Capture the cell that displays the provided text and extract its [x, y] central coordinate. 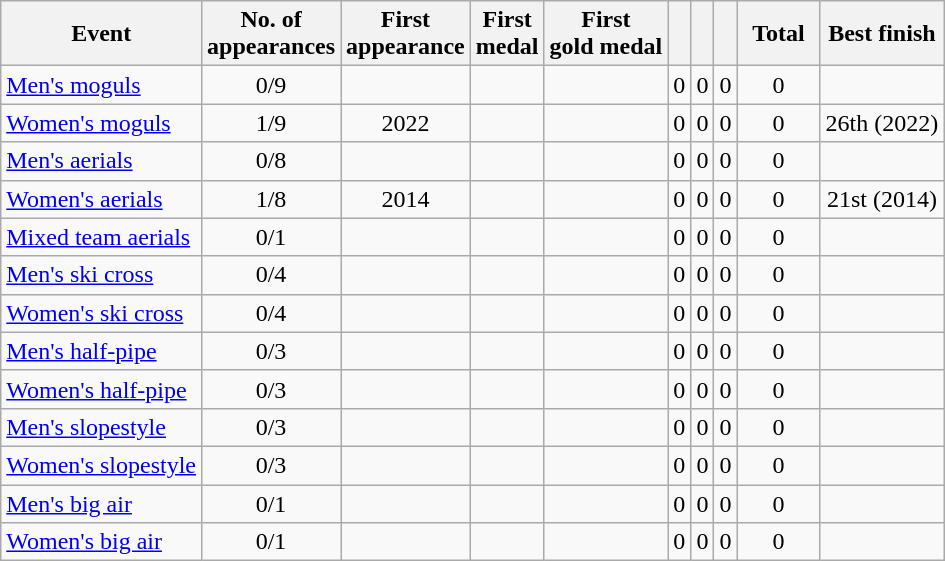
Firstmedal [507, 34]
No. ofappearances [272, 34]
Women's slopestyle [102, 465]
Firstappearance [406, 34]
1/8 [272, 199]
Men's ski cross [102, 275]
21st (2014) [882, 199]
Men's big air [102, 503]
2014 [406, 199]
Women's big air [102, 542]
1/9 [272, 123]
Men's aerials [102, 161]
Mixed team aerials [102, 237]
Women's ski cross [102, 313]
0/9 [272, 85]
Men's slopestyle [102, 427]
Best finish [882, 34]
2022 [406, 123]
Men's half-pipe [102, 351]
Total [778, 34]
Men's moguls [102, 85]
Event [102, 34]
Women's aerials [102, 199]
Firstgold medal [606, 34]
Women's moguls [102, 123]
0/8 [272, 161]
Women's half-pipe [102, 389]
26th (2022) [882, 123]
